Detect which cell encompasses the target text, then output its [X, Y] center coordinate. 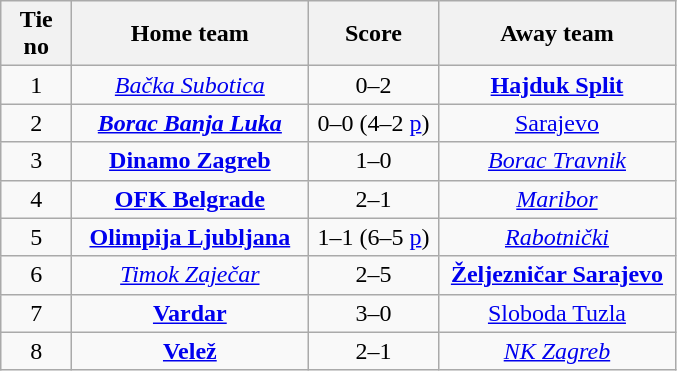
Home team [190, 34]
Vardar [190, 313]
Olimpija Ljubljana [190, 237]
Hajduk Split [557, 85]
Dinamo Zagreb [190, 161]
Maribor [557, 199]
Borac Travnik [557, 161]
OFK Belgrade [190, 199]
2 [36, 123]
Tie no [36, 34]
1–0 [374, 161]
Sarajevo [557, 123]
6 [36, 275]
4 [36, 199]
0–2 [374, 85]
3–0 [374, 313]
3 [36, 161]
1–1 (6–5 p) [374, 237]
8 [36, 351]
NK Zagreb [557, 351]
Velež [190, 351]
Sloboda Tuzla [557, 313]
7 [36, 313]
2–5 [374, 275]
Bačka Subotica [190, 85]
Timok Zaječar [190, 275]
5 [36, 237]
0–0 (4–2 p) [374, 123]
Željezničar Sarajevo [557, 275]
Borac Banja Luka [190, 123]
Away team [557, 34]
Rabotnički [557, 237]
Score [374, 34]
1 [36, 85]
